Find where the given text appears and provide that cell's center as [x, y] coordinate. 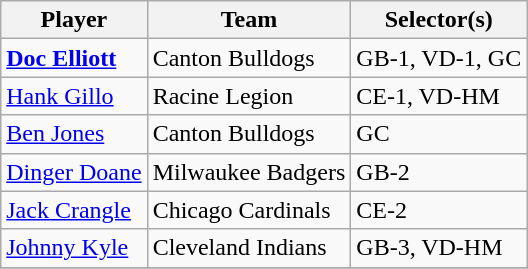
Milwaukee Badgers [249, 172]
Racine Legion [249, 96]
Selector(s) [439, 20]
Cleveland Indians [249, 248]
GB-2 [439, 172]
Doc Elliott [74, 58]
Hank Gillo [74, 96]
Chicago Cardinals [249, 210]
Jack Crangle [74, 210]
Johnny Kyle [74, 248]
CE-1, VD-HM [439, 96]
GC [439, 134]
Team [249, 20]
GB-1, VD-1, GC [439, 58]
GB-3, VD-HM [439, 248]
Dinger Doane [74, 172]
Ben Jones [74, 134]
CE-2 [439, 210]
Player [74, 20]
